Identify which cell holds the provided text, then report its (X, Y) central coordinate. 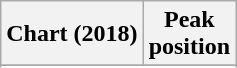
Peakposition (189, 34)
Chart (2018) (72, 34)
